From the cell containing the given text, extract its center point as (x, y) coordinate. 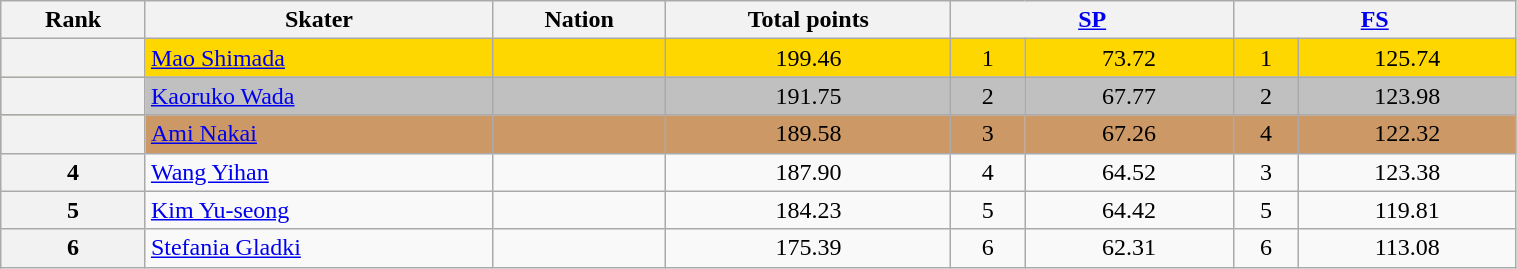
Kaoruko Wada (318, 96)
Wang Yihan (318, 172)
Stefania Gladki (318, 248)
187.90 (808, 172)
184.23 (808, 210)
Total points (808, 20)
123.38 (1407, 172)
123.98 (1407, 96)
67.26 (1130, 134)
Skater (318, 20)
73.72 (1130, 58)
191.75 (808, 96)
122.32 (1407, 134)
SP (1092, 20)
125.74 (1407, 58)
64.52 (1130, 172)
113.08 (1407, 248)
67.77 (1130, 96)
Mao Shimada (318, 58)
199.46 (808, 58)
Kim Yu-seong (318, 210)
Nation (580, 20)
62.31 (1130, 248)
Rank (74, 20)
64.42 (1130, 210)
175.39 (808, 248)
189.58 (808, 134)
119.81 (1407, 210)
Ami Nakai (318, 134)
FS (1374, 20)
